Search for the cell housing the specified text and yield its [X, Y] center coordinate. 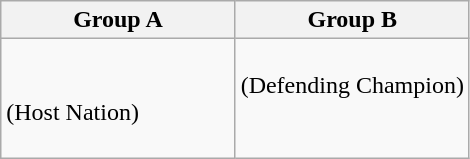
Group A [118, 20]
Group B [352, 20]
(Defending Champion) [352, 98]
(Host Nation) [118, 98]
